Provide the [X, Y] coordinate of the cell's center where the given text is located.  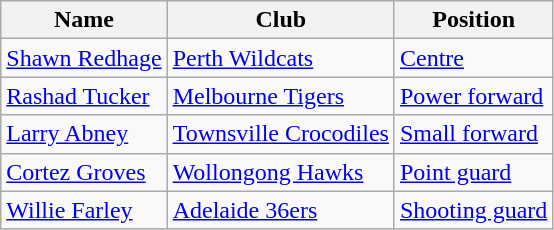
Larry Abney [84, 134]
Perth Wildcats [280, 58]
Small forward [473, 134]
Adelaide 36ers [280, 210]
Willie Farley [84, 210]
Shawn Redhage [84, 58]
Townsville Crocodiles [280, 134]
Shooting guard [473, 210]
Cortez Groves [84, 172]
Wollongong Hawks [280, 172]
Position [473, 20]
Power forward [473, 96]
Club [280, 20]
Rashad Tucker [84, 96]
Point guard [473, 172]
Melbourne Tigers [280, 96]
Name [84, 20]
Centre [473, 58]
